Return the [X, Y] coordinate for the center point of the cell that contains the specified text.  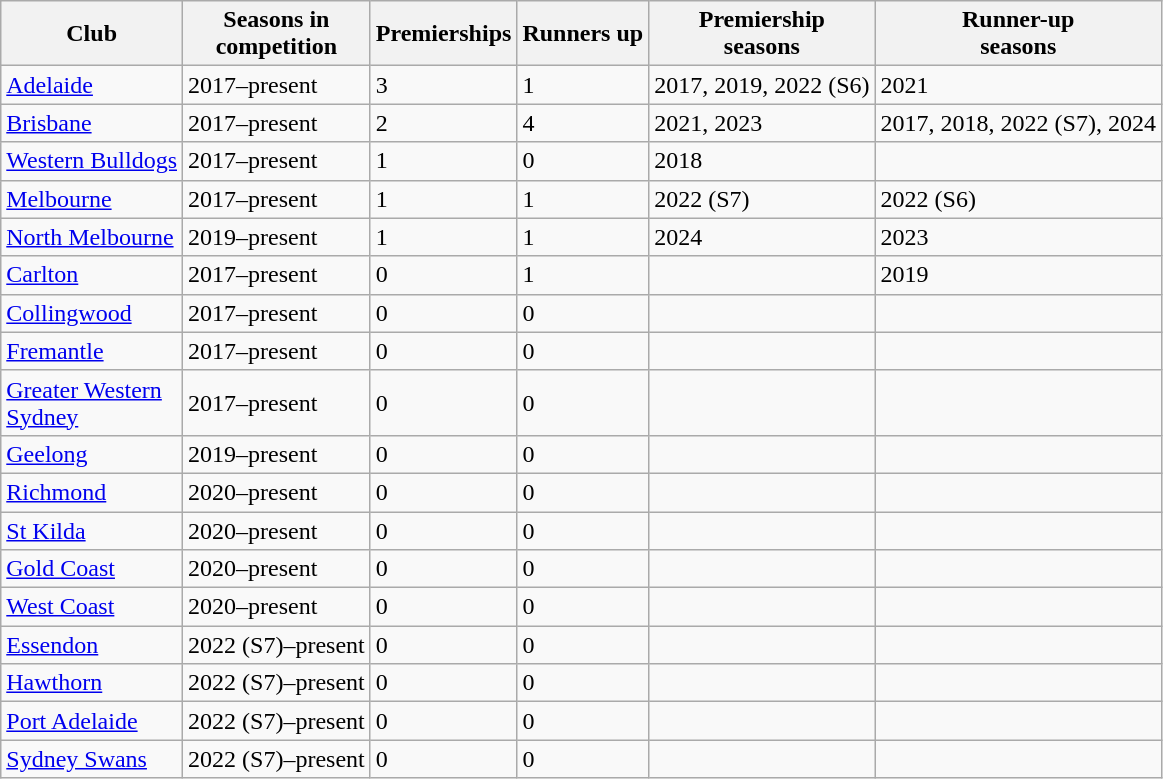
Sydney Swans [92, 759]
2021, 2023 [762, 123]
2 [444, 123]
Collingwood [92, 313]
Western Bulldogs [92, 161]
2024 [762, 237]
2022 (S6) [1018, 199]
Geelong [92, 454]
St Kilda [92, 531]
Essendon [92, 645]
Melbourne [92, 199]
2017, 2018, 2022 (S7), 2024 [1018, 123]
Port Adelaide [92, 721]
2022 (S7) [762, 199]
Premiershipseasons [762, 34]
2017, 2019, 2022 (S6) [762, 85]
North Melbourne [92, 237]
Gold Coast [92, 569]
2021 [1018, 85]
Brisbane [92, 123]
West Coast [92, 607]
2023 [1018, 237]
2018 [762, 161]
3 [444, 85]
Carlton [92, 275]
Greater WesternSydney [92, 402]
Seasons incompetition [277, 34]
Adelaide [92, 85]
Premierships [444, 34]
Richmond [92, 492]
Hawthorn [92, 683]
2019 [1018, 275]
Club [92, 34]
Runner-upseasons [1018, 34]
Fremantle [92, 351]
4 [583, 123]
Runners up [583, 34]
